Return (X, Y) of the center of cell containing provided text 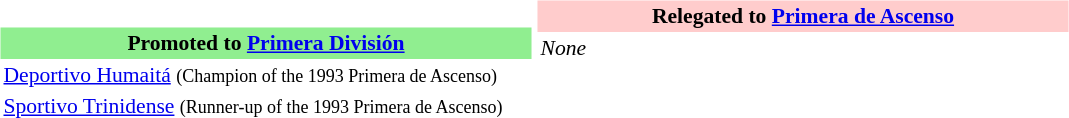
Relegated to Primera de Ascenso (804, 16)
None (804, 48)
Deportivo Humaitá (Champion of the 1993 Primera de Ascenso) (266, 75)
Promoted to Primera División (266, 44)
